Return the [X, Y] coordinate for the center point of the cell that contains the specified text.  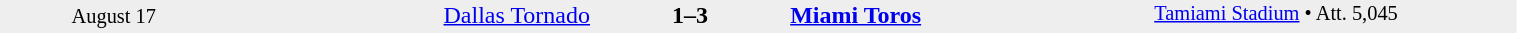
August 17 [114, 16]
Miami Toros [971, 15]
1–3 [690, 15]
Dallas Tornado [410, 15]
Tamiami Stadium • Att. 5,045 [1335, 16]
